Detect which cell encompasses the target text, then output its [X, Y] center coordinate. 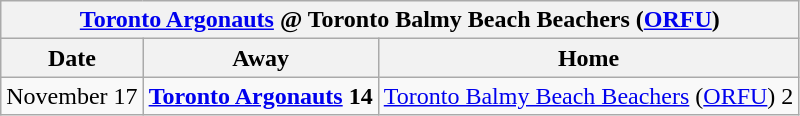
November 17 [72, 96]
Away [260, 58]
Toronto Argonauts @ Toronto Balmy Beach Beachers (ORFU) [400, 20]
Home [588, 58]
Toronto Argonauts 14 [260, 96]
Date [72, 58]
Toronto Balmy Beach Beachers (ORFU) 2 [588, 96]
